Capture the cell that displays the provided text and extract its (x, y) central coordinate. 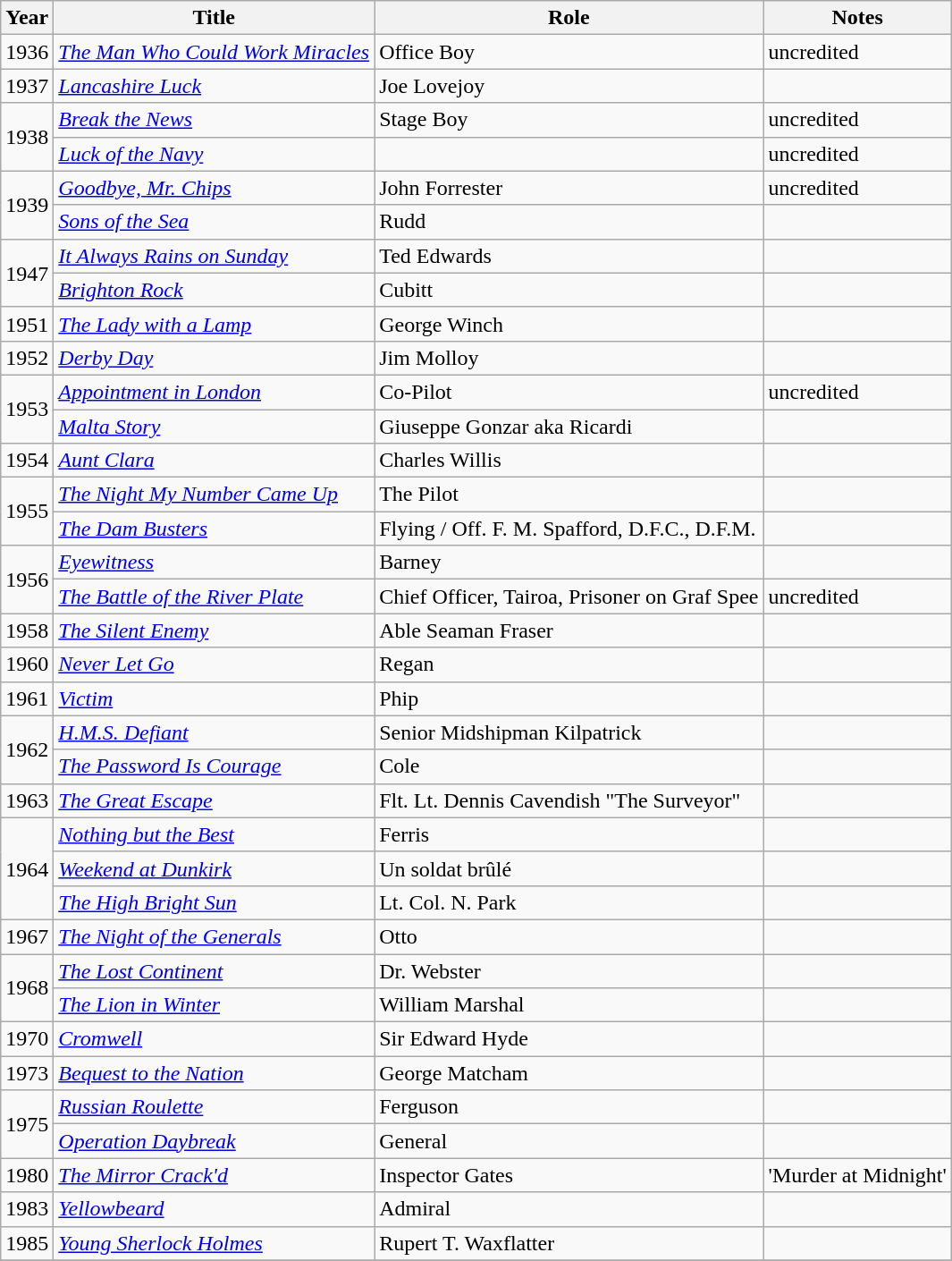
1975 (27, 1124)
Ted Edwards (569, 256)
1953 (27, 409)
Office Boy (569, 52)
Chief Officer, Tairoa, Prisoner on Graf Spee (569, 597)
Dr. Webster (569, 970)
Weekend at Dunkirk (215, 868)
Barney (569, 563)
1958 (27, 630)
Cole (569, 766)
Able Seaman Fraser (569, 630)
Malta Story (215, 427)
Cubitt (569, 290)
Otto (569, 936)
Flying / Off. F. M. Spafford, D.F.C., D.F.M. (569, 529)
1985 (27, 1243)
1951 (27, 324)
1937 (27, 86)
1936 (27, 52)
John Forrester (569, 188)
Co-Pilot (569, 392)
1970 (27, 1039)
1961 (27, 698)
Aunt Clara (215, 461)
Sons of the Sea (215, 222)
1952 (27, 358)
1955 (27, 512)
Lt. Col. N. Park (569, 902)
The Night My Number Came Up (215, 495)
Young Sherlock Holmes (215, 1243)
The Lost Continent (215, 970)
Russian Roulette (215, 1107)
Un soldat brûlé (569, 868)
William Marshal (569, 1005)
Lancashire Luck (215, 86)
1964 (27, 868)
The Dam Busters (215, 529)
Rudd (569, 222)
Notes (857, 18)
The Man Who Could Work Miracles (215, 52)
Charles Willis (569, 461)
Ferris (569, 834)
1956 (27, 580)
Joe Lovejoy (569, 86)
Bequest to the Nation (215, 1073)
Victim (215, 698)
Brighton Rock (215, 290)
Cromwell (215, 1039)
Appointment in London (215, 392)
The Lion in Winter (215, 1005)
1968 (27, 987)
The Night of the Generals (215, 936)
Flt. Lt. Dennis Cavendish "The Surveyor" (569, 800)
1954 (27, 461)
1962 (27, 749)
Never Let Go (215, 664)
Senior Midshipman Kilpatrick (569, 732)
General (569, 1141)
Derby Day (215, 358)
1960 (27, 664)
H.M.S. Defiant (215, 732)
The Pilot (569, 495)
1967 (27, 936)
The Mirror Crack'd (215, 1175)
Role (569, 18)
It Always Rains on Sunday (215, 256)
The Great Escape (215, 800)
Year (27, 18)
Regan (569, 664)
1938 (27, 137)
Goodbye, Mr. Chips (215, 188)
1947 (27, 273)
Admiral (569, 1209)
Giuseppe Gonzar aka Ricardi (569, 427)
1983 (27, 1209)
Break the News (215, 120)
Stage Boy (569, 120)
1939 (27, 205)
1980 (27, 1175)
Sir Edward Hyde (569, 1039)
The Silent Enemy (215, 630)
Jim Molloy (569, 358)
Phip (569, 698)
1963 (27, 800)
The Battle of the River Plate (215, 597)
Rupert T. Waxflatter (569, 1243)
The High Bright Sun (215, 902)
Title (215, 18)
Operation Daybreak (215, 1141)
George Winch (569, 324)
1973 (27, 1073)
Yellowbeard (215, 1209)
Eyewitness (215, 563)
The Password Is Courage (215, 766)
Ferguson (569, 1107)
Nothing but the Best (215, 834)
Inspector Gates (569, 1175)
Luck of the Navy (215, 154)
The Lady with a Lamp (215, 324)
'Murder at Midnight' (857, 1175)
George Matcham (569, 1073)
